Extract the [X, Y] coordinate from the center of the cell holding the provided text.  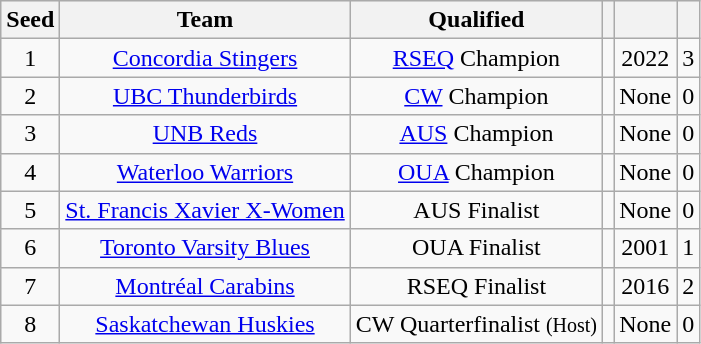
Seed [30, 20]
Concordia Stingers [205, 58]
UNB Reds [205, 134]
OUA Champion [476, 172]
2016 [646, 286]
6 [30, 248]
7 [30, 286]
4 [30, 172]
Waterloo Warriors [205, 172]
CW Quarterfinalist (Host) [476, 324]
2022 [646, 58]
AUS Champion [476, 134]
Toronto Varsity Blues [205, 248]
Qualified [476, 20]
2001 [646, 248]
Saskatchewan Huskies [205, 324]
UBC Thunderbirds [205, 96]
Team [205, 20]
Montréal Carabins [205, 286]
8 [30, 324]
St. Francis Xavier X-Women [205, 210]
RSEQ Champion [476, 58]
AUS Finalist [476, 210]
RSEQ Finalist [476, 286]
OUA Finalist [476, 248]
5 [30, 210]
CW Champion [476, 96]
